Search for the cell housing the specified text and yield its [X, Y] center coordinate. 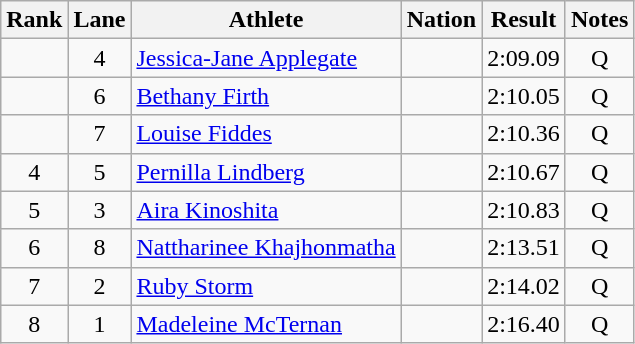
Lane [100, 20]
2:13.51 [524, 248]
Rank [34, 20]
Athlete [266, 20]
Result [524, 20]
2:10.36 [524, 134]
1 [100, 324]
Nation [441, 20]
3 [100, 210]
2:14.02 [524, 286]
2:10.67 [524, 172]
Bethany Firth [266, 96]
2:16.40 [524, 324]
2 [100, 286]
Aira Kinoshita [266, 210]
2:09.09 [524, 58]
2:10.05 [524, 96]
Madeleine McTernan [266, 324]
Notes [599, 20]
Nattharinee Khajhonmatha [266, 248]
Louise Fiddes [266, 134]
Ruby Storm [266, 286]
Pernilla Lindberg [266, 172]
2:10.83 [524, 210]
Jessica-Jane Applegate [266, 58]
